Locate the cell with the specified text and output its [X, Y] center coordinate. 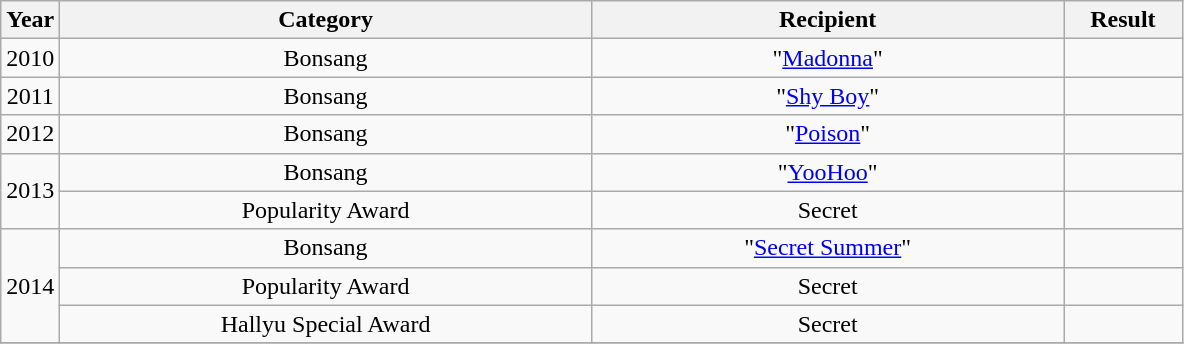
2012 [30, 134]
2010 [30, 58]
"Madonna" [827, 58]
Hallyu Special Award [326, 324]
2011 [30, 96]
Category [326, 20]
"Secret Summer" [827, 248]
2013 [30, 191]
Year [30, 20]
"YooHoo" [827, 172]
"Shy Boy" [827, 96]
Recipient [827, 20]
Result [1123, 20]
2014 [30, 286]
"Poison" [827, 134]
